Find where the given text appears and provide that cell's center as (x, y) coordinate. 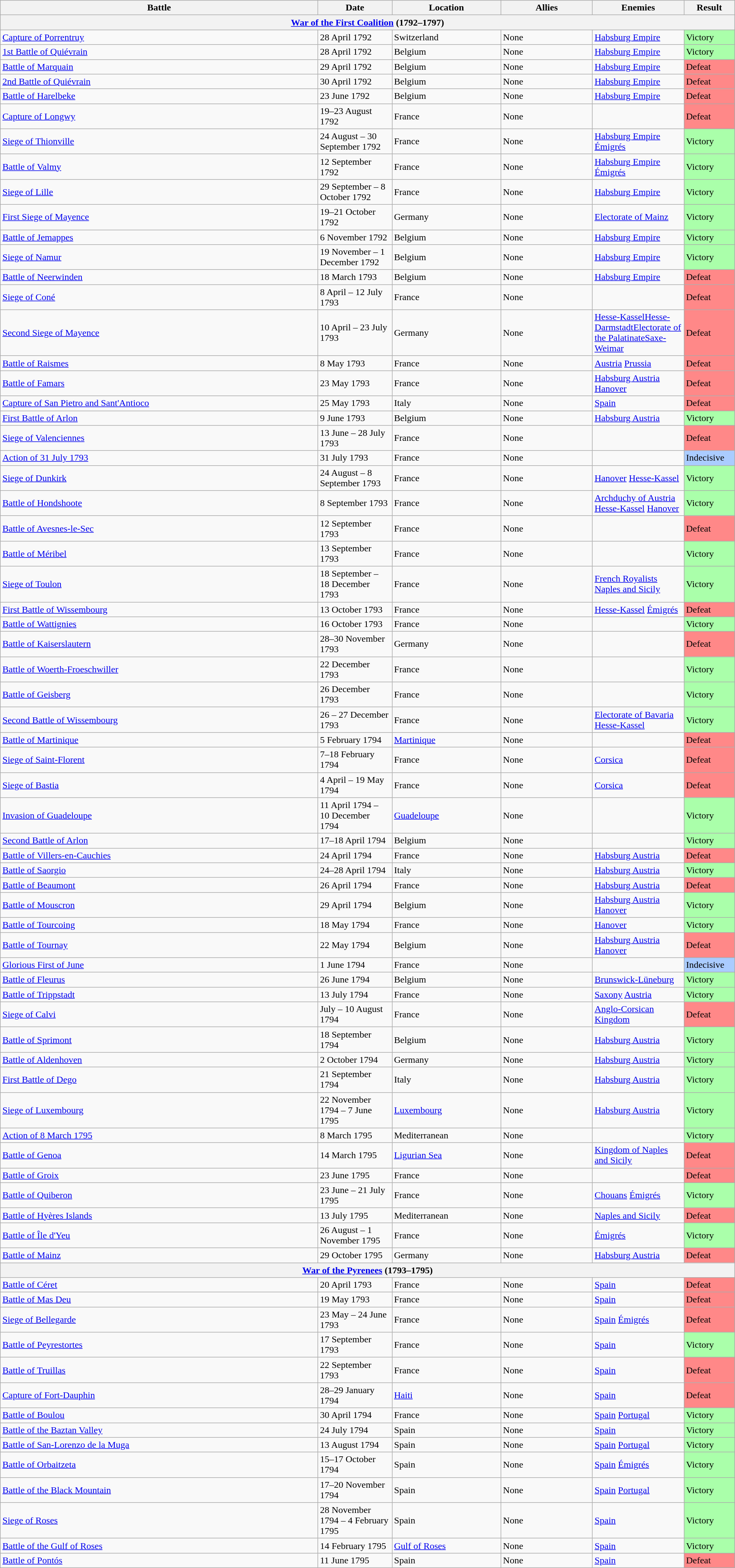
11 April 1794 – 10 December 1794 (355, 815)
Location (447, 8)
Invasion of Guadeloupe (159, 815)
18 September – 18 December 1793 (355, 584)
23 June – 21 July 1795 (355, 1195)
Kingdom of Naples and Sicily (638, 1155)
July – 10 August 1794 (355, 1014)
24 July 1794 (355, 1430)
Siege of Roses (159, 1520)
Battle of Trippstadt (159, 995)
5 February 1794 (355, 740)
23 May 1793 (355, 383)
9 June 1793 (355, 418)
Siege of Bastia (159, 785)
Battle of Valmy (159, 167)
28 November 1794 – 4 February 1795 (355, 1520)
19–21 October 1792 (355, 217)
Capture of San Pietro and Sant'Antioco (159, 403)
Martinique (447, 740)
2 October 1794 (355, 1060)
8 April – 12 July 1793 (355, 297)
Glorious First of June (159, 965)
Siege of Namur (159, 257)
Siege of Toulon (159, 584)
11 June 1795 (355, 1560)
29 April 1792 (355, 67)
28–30 November 1793 (355, 644)
Battle of Genoa (159, 1155)
Chouans Émigrés (638, 1195)
Enemies (638, 8)
Ligurian Sea (447, 1155)
Siege of Luxembourg (159, 1110)
Siege of Lille (159, 192)
14 February 1795 (355, 1546)
23 June 1795 (355, 1175)
24 August – 30 September 1792 (355, 141)
1st Battle of Quiévrain (159, 52)
26 June 1794 (355, 980)
Siege of Coné (159, 297)
Battle of Céret (159, 1285)
Battle of Île d'Yeu (159, 1235)
Battle of Mas Deu (159, 1300)
1 June 1794 (355, 965)
30 April 1792 (355, 81)
19–23 August 1792 (355, 116)
Battle of Saorgio (159, 870)
Result (709, 8)
24 April 1794 (355, 855)
29 April 1794 (355, 905)
26 December 1793 (355, 695)
Battle of the Black Mountain (159, 1490)
War of the Pyrenees (1793–1795) (367, 1270)
Siege of Calvi (159, 1014)
Battle of Marquain (159, 67)
Battle of Hondshoote (159, 503)
Brunswick-Lüneburg (638, 980)
Archduchy of Austria Hesse-Kassel Hanover (638, 503)
15–17 October 1794 (355, 1465)
Siege of Thionville (159, 141)
18 March 1793 (355, 277)
Émigrés (638, 1235)
Switzerland (447, 37)
Battle of Hyères Islands (159, 1215)
Battle of Quiberon (159, 1195)
Battle of Mouscron (159, 905)
Capture of Porrentruy (159, 37)
21 September 1794 (355, 1079)
Battle of Villers-en-Cauchies (159, 855)
23 May – 24 June 1793 (355, 1320)
Haiti (447, 1395)
13 July 1795 (355, 1215)
7–18 February 1794 (355, 760)
Battle of Boulou (159, 1415)
17 September 1793 (355, 1345)
Electorate of Mainz (638, 217)
First Battle of Wissembourg (159, 609)
Battle of Famars (159, 383)
13 September 1793 (355, 554)
War of the First Coalition (1792–1797) (367, 22)
Battle of San-Lorenzo de la Muga (159, 1445)
8 September 1793 (355, 503)
26 August – 1 November 1795 (355, 1235)
Luxembourg (447, 1110)
14 March 1795 (355, 1155)
Second Siege of Mayence (159, 333)
First Siege of Mayence (159, 217)
Capture of Longwy (159, 116)
24–28 April 1794 (355, 870)
Date (355, 8)
13 October 1793 (355, 609)
Anglo-Corsican Kingdom (638, 1014)
13 June – 28 July 1793 (355, 438)
30 April 1794 (355, 1415)
20 April 1793 (355, 1285)
Hesse-KasselHesse-DarmstadtElectorate of the PalatinateSaxe-Weimar (638, 333)
Battle (159, 8)
Battle of Aldenhoven (159, 1060)
17–18 April 1794 (355, 841)
31 July 1793 (355, 458)
Action of 8 March 1795 (159, 1135)
4 April – 19 May 1794 (355, 785)
Battle of Orbaitzeta (159, 1465)
Allies (547, 8)
Gulf of Roses (447, 1546)
23 June 1792 (355, 96)
Battle of Tourcoing (159, 925)
22 December 1793 (355, 669)
Siege of Bellegarde (159, 1320)
16 October 1793 (355, 624)
Second Battle of Arlon (159, 841)
Battle of Martinique (159, 740)
Austria Prussia (638, 363)
Battle of Méribel (159, 554)
Battle of Mainz (159, 1255)
Battle of Harelbeke (159, 96)
Battle of Beaumont (159, 885)
Battle of Neerwinden (159, 277)
22 September 1793 (355, 1370)
12 September 1792 (355, 167)
Battle of Jemappes (159, 237)
Battle of the Gulf of Roses (159, 1546)
Battle of Groix (159, 1175)
Action of 31 July 1793 (159, 458)
Siege of Valenciennes (159, 438)
18 May 1794 (355, 925)
10 April – 23 July 1793 (355, 333)
25 May 1793 (355, 403)
29 October 1795 (355, 1255)
Battle of Truillas (159, 1370)
Guadeloupe (447, 815)
Battle of Avesnes-le-Sec (159, 528)
Capture of Fort-Dauphin (159, 1395)
Battle of Kaiserslautern (159, 644)
22 November 1794 – 7 June 1795 (355, 1110)
17–20 November 1794 (355, 1490)
Battle of Pontós (159, 1560)
Battle of Tournay (159, 945)
22 May 1794 (355, 945)
Hesse-Kassel Émigrés (638, 609)
2nd Battle of Quiévrain (159, 81)
Saxony Austria (638, 995)
French Royalists Naples and Sicily (638, 584)
Battle of Woerth-Froeschwiller (159, 669)
18 September 1794 (355, 1040)
Battle of Raismes (159, 363)
Battle of Geisberg (159, 695)
First Battle of Dego (159, 1079)
Electorate of Bavaria Hesse-Kassel (638, 720)
Battle of Fleurus (159, 980)
26 April 1794 (355, 885)
Siege of Dunkirk (159, 478)
13 July 1794 (355, 995)
12 September 1793 (355, 528)
29 September – 8 October 1792 (355, 192)
8 March 1795 (355, 1135)
6 November 1792 (355, 237)
Hanover (638, 925)
Siege of Saint-Florent (159, 760)
Battle of Wattignies (159, 624)
Battle of Peyrestortes (159, 1345)
Hanover Hesse-Kassel (638, 478)
28–29 January 1794 (355, 1395)
Battle of Sprimont (159, 1040)
24 August – 8 September 1793 (355, 478)
Battle of the Baztan Valley (159, 1430)
19 May 1793 (355, 1300)
First Battle of Arlon (159, 418)
Second Battle of Wissembourg (159, 720)
8 May 1793 (355, 363)
Naples and Sicily (638, 1215)
19 November – 1 December 1792 (355, 257)
26 – 27 December 1793 (355, 720)
13 August 1794 (355, 1445)
